Return [x, y] of the center of cell containing provided text 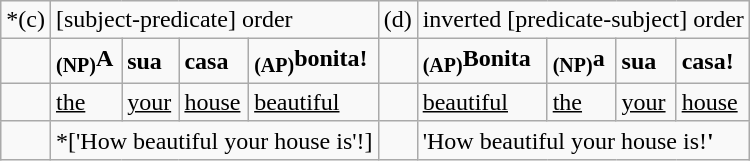
casa [214, 61]
casa! [712, 61]
*(c) [26, 20]
(AP)Bonita [482, 61]
'How beautiful your house is!' [583, 140]
(NP)a [582, 61]
(AP)bonita! [314, 61]
inverted [predicate-subject] order [583, 20]
[subject-predicate] order [214, 20]
*['How beautiful your house is'!] [214, 140]
(d) [398, 20]
(NP)A [86, 61]
